Locate the cell with the specified text and output its (X, Y) center coordinate. 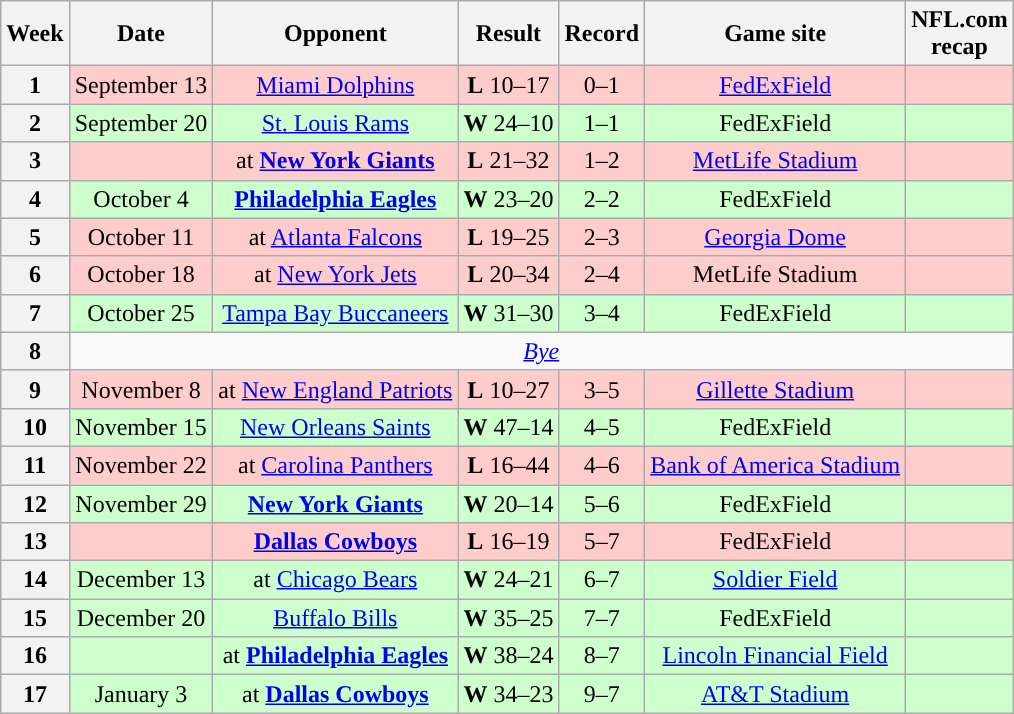
10 (35, 427)
5 (35, 237)
Gillette Stadium (776, 389)
6–7 (602, 580)
at Dallas Cowboys (336, 694)
17 (35, 694)
16 (35, 656)
11 (35, 465)
L 19–25 (508, 237)
Week (35, 34)
October 4 (141, 199)
December 20 (141, 618)
L 16–44 (508, 465)
at New York Jets (336, 275)
L 10–17 (508, 85)
8 (35, 351)
at Chicago Bears (336, 580)
Result (508, 34)
L 20–34 (508, 275)
New Orleans Saints (336, 427)
at Carolina Panthers (336, 465)
1–1 (602, 123)
L 16–19 (508, 542)
2–4 (602, 275)
Bye (541, 351)
4 (35, 199)
4–5 (602, 427)
Opponent (336, 34)
7 (35, 313)
October 11 (141, 237)
October 18 (141, 275)
8–7 (602, 656)
January 3 (141, 694)
2–3 (602, 237)
W 35–25 (508, 618)
November 22 (141, 465)
2–2 (602, 199)
14 (35, 580)
1 (35, 85)
W 34–23 (508, 694)
November 15 (141, 427)
Game site (776, 34)
NFL.comrecap (960, 34)
September 13 (141, 85)
November 29 (141, 503)
AT&T Stadium (776, 694)
1–2 (602, 161)
L 10–27 (508, 389)
5–6 (602, 503)
Philadelphia Eagles (336, 199)
Soldier Field (776, 580)
November 8 (141, 389)
at New England Patriots (336, 389)
9–7 (602, 694)
2 (35, 123)
St. Louis Rams (336, 123)
W 23–20 (508, 199)
3–5 (602, 389)
at New York Giants (336, 161)
W 31–30 (508, 313)
W 47–14 (508, 427)
W 20–14 (508, 503)
3–4 (602, 313)
Georgia Dome (776, 237)
at Philadelphia Eagles (336, 656)
October 25 (141, 313)
4–6 (602, 465)
7–7 (602, 618)
W 24–21 (508, 580)
W 38–24 (508, 656)
15 (35, 618)
at Atlanta Falcons (336, 237)
5–7 (602, 542)
September 20 (141, 123)
Bank of America Stadium (776, 465)
Miami Dolphins (336, 85)
W 24–10 (508, 123)
L 21–32 (508, 161)
9 (35, 389)
13 (35, 542)
Date (141, 34)
6 (35, 275)
Lincoln Financial Field (776, 656)
December 13 (141, 580)
Tampa Bay Buccaneers (336, 313)
Dallas Cowboys (336, 542)
0–1 (602, 85)
12 (35, 503)
New York Giants (336, 503)
Buffalo Bills (336, 618)
3 (35, 161)
Record (602, 34)
